Return (X, Y) of the center of cell containing provided text 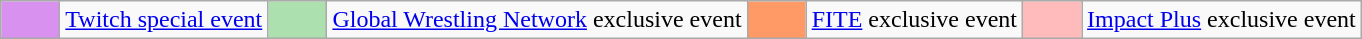
Global Wrestling Network exclusive event (537, 20)
FITE exclusive event (914, 20)
Impact Plus exclusive event (1222, 20)
Twitch special event (164, 20)
